For the text-containing cell, return its midpoint in (X, Y) coordinate format. 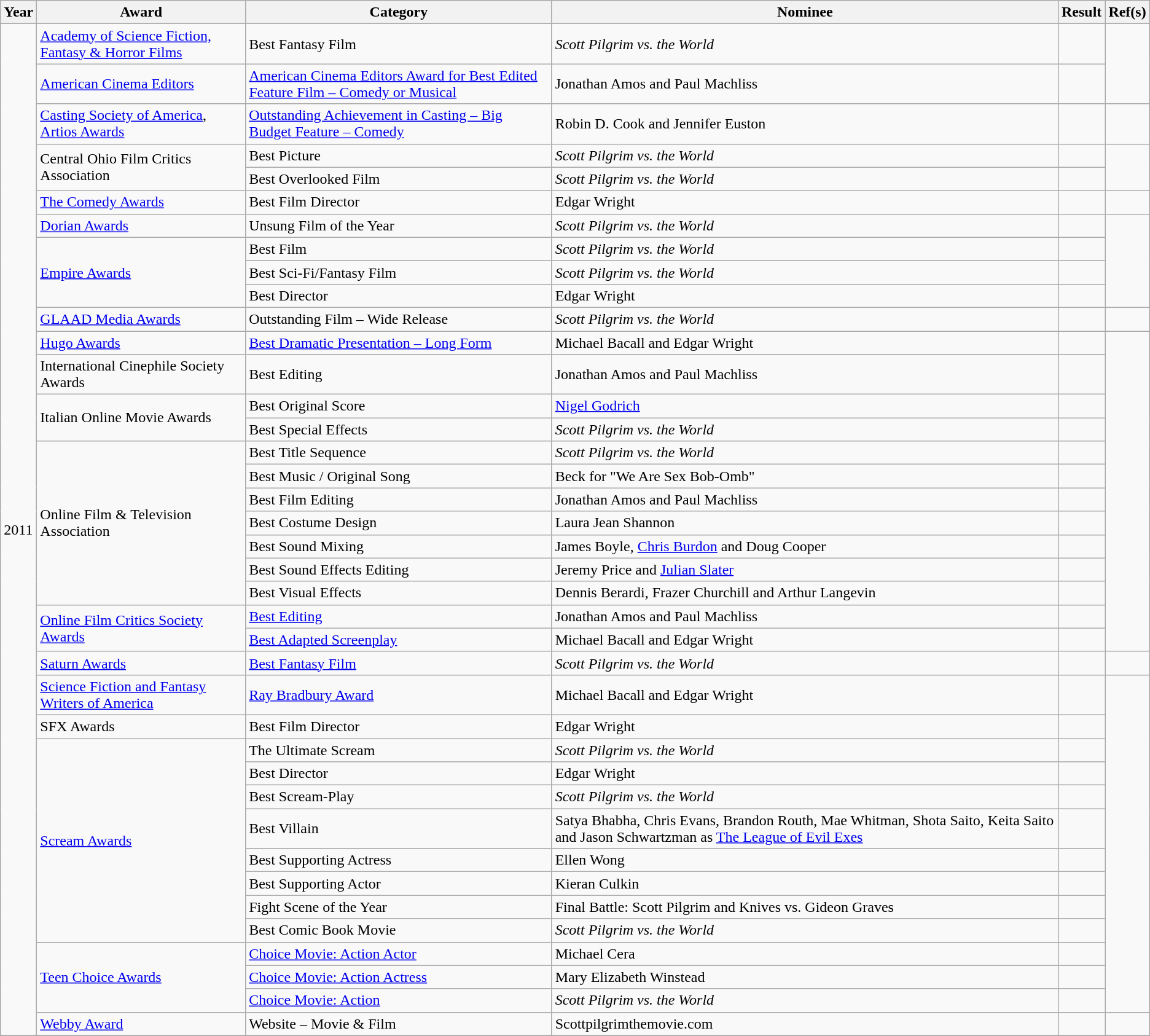
Best Costume Design (399, 523)
Outstanding Achievement in Casting – Big Budget Feature – Comedy (399, 124)
Central Ohio Film Critics Association (141, 167)
Empire Awards (141, 272)
Dorian Awards (141, 226)
American Cinema Editors Award for Best Edited Feature Film – Comedy or Musical (399, 84)
GLAAD Media Awards (141, 319)
Best Visual Effects (399, 593)
2011 (18, 530)
Best Sci-Fi/Fantasy Film (399, 272)
Science Fiction and Fantasy Writers of America (141, 694)
Ref(s) (1127, 12)
Best Special Effects (399, 430)
Final Battle: Scott Pilgrim and Knives vs. Gideon Graves (805, 907)
Category (399, 12)
Laura Jean Shannon (805, 523)
Best Sound Effects Editing (399, 570)
Scottpilgrimthemovie.com (805, 1024)
Ray Bradbury Award (399, 694)
Kieran Culkin (805, 884)
Best Villain (399, 828)
Unsung Film of the Year (399, 226)
The Comedy Awards (141, 202)
Nominee (805, 12)
Mary Elizabeth Winstead (805, 977)
Best Adapted Screenplay (399, 640)
The Ultimate Scream (399, 750)
Award (141, 12)
Best Overlooked Film (399, 179)
Dennis Berardi, Frazer Churchill and Arthur Langevin (805, 593)
Academy of Science Fiction, Fantasy & Horror Films (141, 44)
Fight Scene of the Year (399, 907)
Online Film & Television Association (141, 523)
Choice Movie: Action Actress (399, 977)
Best Sound Mixing (399, 546)
Best Supporting Actress (399, 860)
Website – Movie & Film (399, 1024)
American Cinema Editors (141, 84)
Best Dramatic Presentation – Long Form (399, 342)
Result (1081, 12)
Nigel Godrich (805, 406)
Michael Cera (805, 954)
Beck for "We Are Sex Bob-Omb" (805, 476)
Casting Society of America, Artios Awards (141, 124)
Teen Choice Awards (141, 977)
Best Scream-Play (399, 797)
Saturn Awards (141, 663)
SFX Awards (141, 726)
Choice Movie: Action Actor (399, 954)
Scream Awards (141, 841)
Best Title Sequence (399, 453)
Best Picture (399, 155)
Satya Bhabha, Chris Evans, Brandon Routh, Mae Whitman, Shota Saito, Keita Saito and Jason Schwartzman as The League of Evil Exes (805, 828)
Hugo Awards (141, 342)
International Cinephile Society Awards (141, 375)
Italian Online Movie Awards (141, 418)
Webby Award (141, 1024)
Jeremy Price and Julian Slater (805, 570)
Best Film (399, 249)
Best Film Editing (399, 500)
Best Supporting Actor (399, 884)
James Boyle, Chris Burdon and Doug Cooper (805, 546)
Best Music / Original Song (399, 476)
Best Comic Book Movie (399, 930)
Robin D. Cook and Jennifer Euston (805, 124)
Online Film Critics Society Awards (141, 628)
Ellen Wong (805, 860)
Outstanding Film – Wide Release (399, 319)
Choice Movie: Action (399, 1000)
Best Original Score (399, 406)
Year (18, 12)
